From the cell containing the given text, extract its center point as [x, y] coordinate. 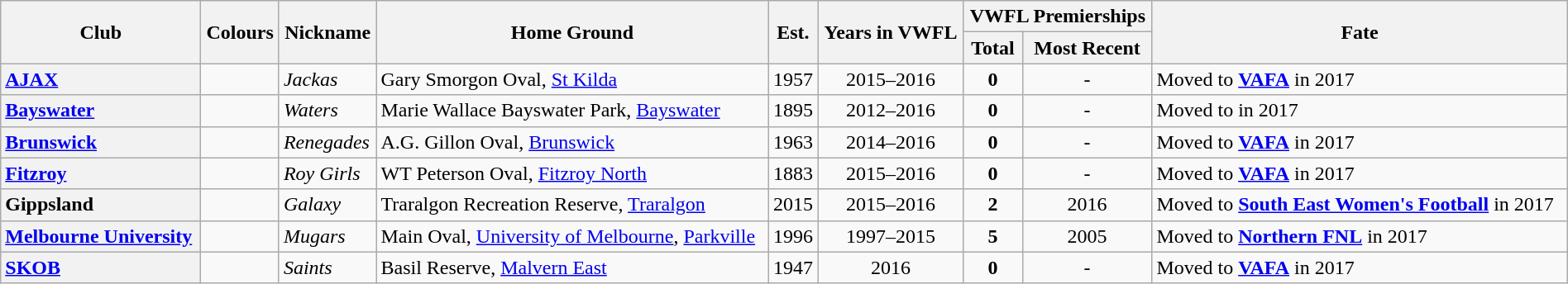
Gippsland [101, 205]
Moved to Northern FNL in 2017 [1360, 236]
Most Recent [1087, 48]
Colours [240, 32]
Renegades [327, 142]
2012–2016 [891, 111]
Moved to in 2017 [1360, 111]
Basil Reserve, Malvern East [572, 267]
Galaxy [327, 205]
1895 [793, 111]
Waters [327, 111]
Est. [793, 32]
1883 [793, 173]
5 [992, 236]
Home Ground [572, 32]
Bayswater [101, 111]
Mugars [327, 236]
Gary Smorgon Oval, St Kilda [572, 79]
Years in VWFL [891, 32]
Melbourne University [101, 236]
VWFL Premierships [1058, 17]
Club [101, 32]
2015 [793, 205]
2014–2016 [891, 142]
Roy Girls [327, 173]
Total [992, 48]
1997–2015 [891, 236]
A.G. Gillon Oval, Brunswick [572, 142]
Moved to South East Women's Football in 2017 [1360, 205]
1996 [793, 236]
Traralgon Recreation Reserve, Traralgon [572, 205]
Fitzroy [101, 173]
Nickname [327, 32]
Main Oval, University of Melbourne, Parkville [572, 236]
1963 [793, 142]
Saints [327, 267]
Fate [1360, 32]
2 [992, 205]
SKOB [101, 267]
1957 [793, 79]
Marie Wallace Bayswater Park, Bayswater [572, 111]
Jackas [327, 79]
2005 [1087, 236]
AJAX [101, 79]
Brunswick [101, 142]
1947 [793, 267]
WT Peterson Oval, Fitzroy North [572, 173]
